For the text-containing cell, return its midpoint in [x, y] coordinate format. 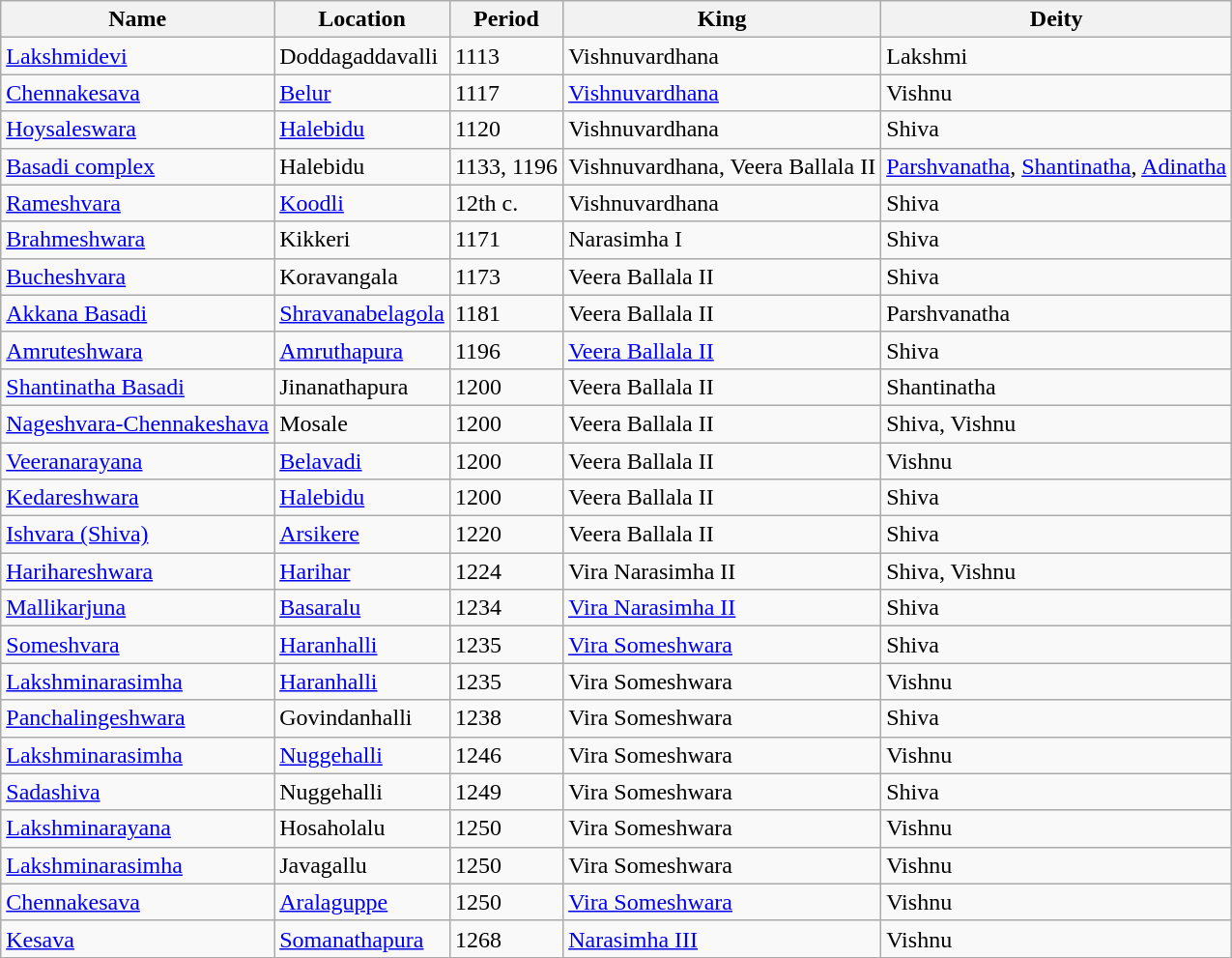
1220 [506, 535]
Nageshvara-Chennakeshava [137, 423]
1249 [506, 792]
Ishvara (Shiva) [137, 535]
Koodli [362, 203]
Kesava [137, 939]
Someshvara [137, 645]
Narasimha I [723, 240]
Shantinatha [1057, 387]
Belur [362, 93]
Rameshvara [137, 203]
1113 [506, 56]
Deity [1057, 19]
Shravanabelagola [362, 313]
Hoysaleswara [137, 130]
Sadashiva [137, 792]
Aralaguppe [362, 902]
Veeranarayana [137, 461]
1224 [506, 571]
Akkana Basadi [137, 313]
Panchalingeshwara [137, 718]
1173 [506, 276]
Lakshmidevi [137, 56]
Shantinatha Basadi [137, 387]
1171 [506, 240]
Kedareshwara [137, 498]
1234 [506, 608]
Amruteshwara [137, 350]
Name [137, 19]
1246 [506, 755]
Mallikarjuna [137, 608]
1196 [506, 350]
Narasimha III [723, 939]
Jinanathapura [362, 387]
1238 [506, 718]
Lakshmi [1057, 56]
Hosaholalu [362, 828]
Kikkeri [362, 240]
Somanathapura [362, 939]
1117 [506, 93]
Harihar [362, 571]
Vishnuvardhana, Veera Ballala II [723, 166]
Amruthapura [362, 350]
Basaralu [362, 608]
1181 [506, 313]
Doddagaddavalli [362, 56]
Javagallu [362, 865]
1133, 1196 [506, 166]
Koravangala [362, 276]
King [723, 19]
Parshvanatha, Shantinatha, Adinatha [1057, 166]
Belavadi [362, 461]
Brahmeshwara [137, 240]
Arsikere [362, 535]
1120 [506, 130]
Mosale [362, 423]
Parshvanatha [1057, 313]
1268 [506, 939]
Period [506, 19]
Location [362, 19]
Basadi complex [137, 166]
Lakshminarayana [137, 828]
Govindanhalli [362, 718]
12th c. [506, 203]
Harihareshwara [137, 571]
Bucheshvara [137, 276]
